Output the [X, Y] coordinate of the center of the cell containing the given text.  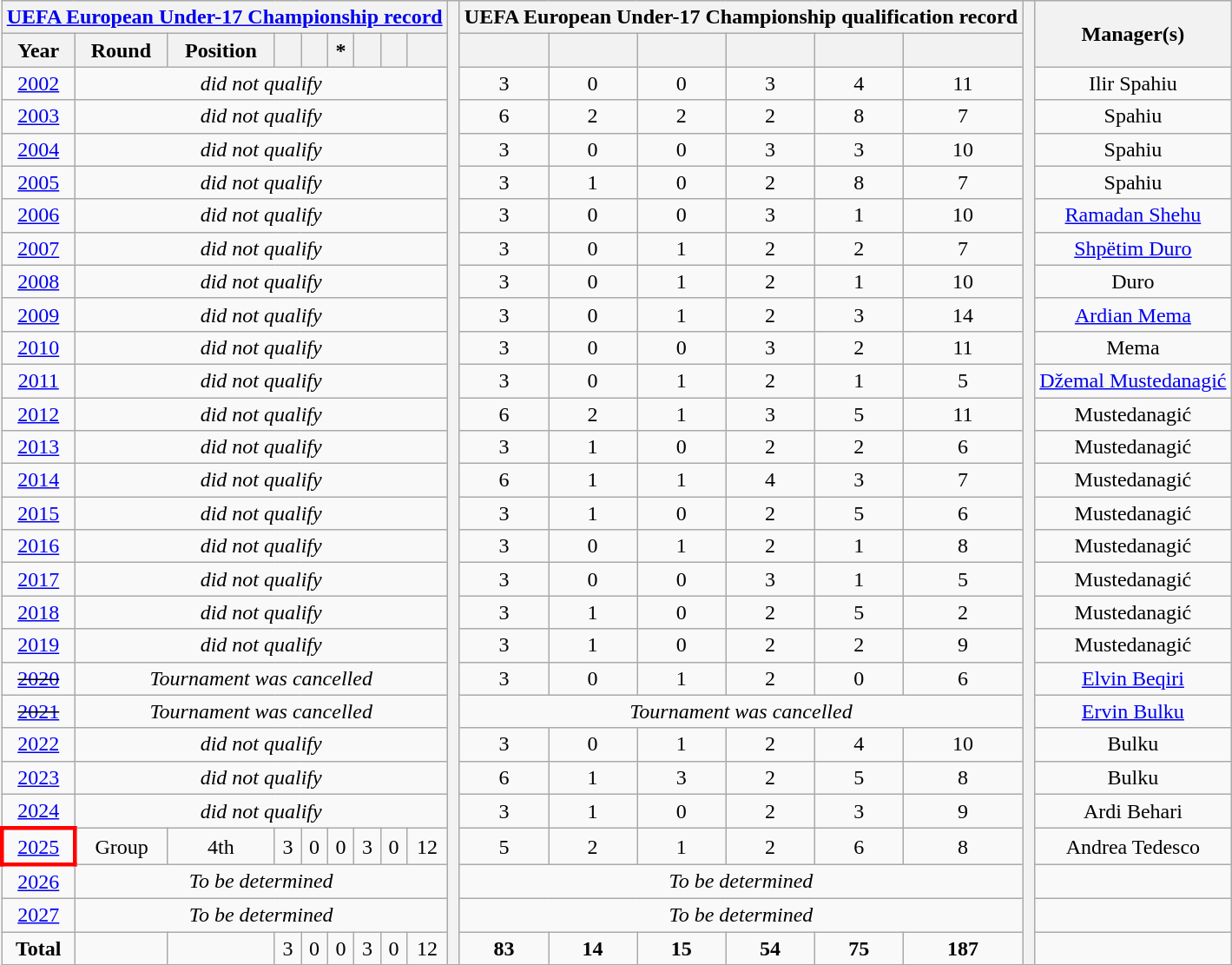
2019 [38, 645]
Manager(s) [1133, 34]
2010 [38, 347]
2012 [38, 414]
15 [682, 948]
Total [38, 948]
2011 [38, 380]
2027 [38, 915]
Ilir Spahiu [1133, 83]
2022 [38, 744]
Year [38, 50]
2014 [38, 480]
2024 [38, 811]
Džemal Mustedanagić [1133, 380]
* [340, 50]
2026 [38, 882]
Mema [1133, 347]
Ramadan Shehu [1133, 215]
2020 [38, 678]
75 [859, 948]
2006 [38, 215]
Ervin Bulku [1133, 711]
2021 [38, 711]
83 [504, 948]
Round [121, 50]
2018 [38, 612]
Andrea Tedesco [1133, 846]
2003 [38, 116]
Shpëtim Duro [1133, 248]
2002 [38, 83]
2008 [38, 281]
4th [221, 846]
Duro [1133, 281]
2017 [38, 579]
Elvin Beqiri [1133, 678]
2013 [38, 447]
2025 [38, 846]
2004 [38, 149]
2016 [38, 546]
Ardi Behari [1133, 811]
2007 [38, 248]
2005 [38, 182]
187 [962, 948]
UEFA European Under-17 Championship qualification record [741, 17]
Ardian Mema [1133, 314]
2015 [38, 513]
2023 [38, 777]
Group [121, 846]
54 [770, 948]
2009 [38, 314]
Position [221, 50]
UEFA European Under-17 Championship record [224, 17]
